Pinpoint the cell where the given text exists, returning its (X, Y) midpoint coordinate. 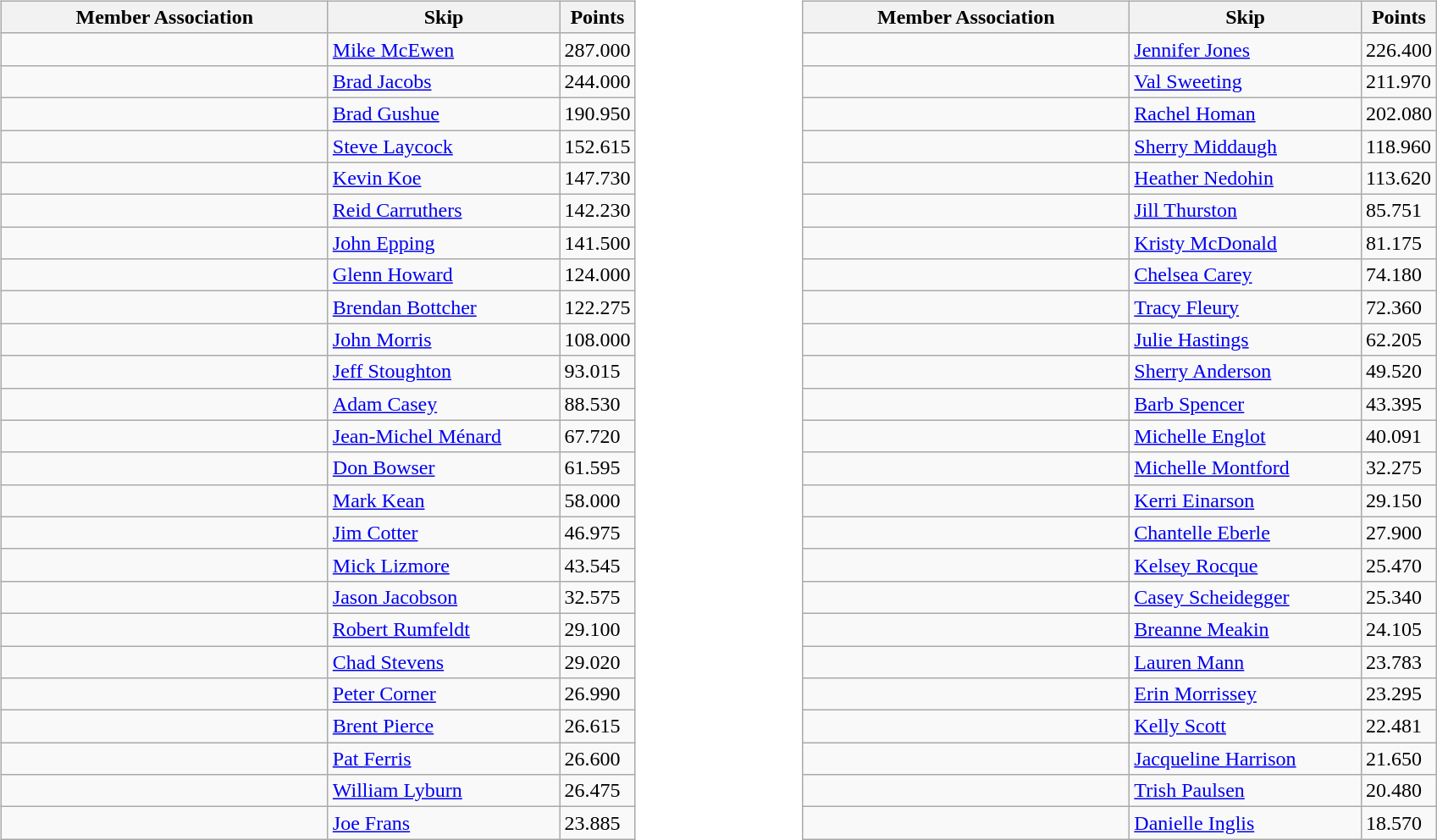
93.015 (598, 372)
29.150 (1399, 500)
Chad Stevens (444, 661)
Kerri Einarson (1246, 500)
61.595 (598, 468)
Jennifer Jones (1246, 49)
20.480 (1399, 791)
Jim Cotter (444, 533)
Kristy McDonald (1246, 243)
John Epping (444, 243)
Julie Hastings (1246, 340)
147.730 (598, 179)
Kevin Koe (444, 179)
26.990 (598, 694)
Danielle Inglis (1246, 823)
Glenn Howard (444, 275)
Don Bowser (444, 468)
244.000 (598, 81)
Tracy Fleury (1246, 307)
23.885 (598, 823)
118.960 (1399, 146)
Pat Ferris (444, 759)
142.230 (598, 211)
25.470 (1399, 565)
88.530 (598, 404)
Sherry Middaugh (1246, 146)
23.783 (1399, 661)
24.105 (1399, 629)
Kelly Scott (1246, 727)
152.615 (598, 146)
122.275 (598, 307)
John Morris (444, 340)
Erin Morrissey (1246, 694)
Joe Frans (444, 823)
Jean-Michel Ménard (444, 436)
Brad Jacobs (444, 81)
Sherry Anderson (1246, 372)
Mark Kean (444, 500)
Mick Lizmore (444, 565)
Kelsey Rocque (1246, 565)
226.400 (1399, 49)
26.615 (598, 727)
29.100 (598, 629)
141.500 (598, 243)
Barb Spencer (1246, 404)
Rachel Homan (1246, 113)
27.900 (1399, 533)
Brent Pierce (444, 727)
Lauren Mann (1246, 661)
Jill Thurston (1246, 211)
Heather Nedohin (1246, 179)
Trish Paulsen (1246, 791)
62.205 (1399, 340)
18.570 (1399, 823)
Michelle Englot (1246, 436)
Chantelle Eberle (1246, 533)
287.000 (598, 49)
Robert Rumfeldt (444, 629)
26.600 (598, 759)
Casey Scheidegger (1246, 597)
Jason Jacobson (444, 597)
22.481 (1399, 727)
43.545 (598, 565)
85.751 (1399, 211)
211.970 (1399, 81)
25.340 (1399, 597)
Brendan Bottcher (444, 307)
113.620 (1399, 179)
202.080 (1399, 113)
74.180 (1399, 275)
Peter Corner (444, 694)
40.091 (1399, 436)
72.360 (1399, 307)
46.975 (598, 533)
43.395 (1399, 404)
Val Sweeting (1246, 81)
Steve Laycock (444, 146)
108.000 (598, 340)
Adam Casey (444, 404)
26.475 (598, 791)
Jacqueline Harrison (1246, 759)
Michelle Montford (1246, 468)
Brad Gushue (444, 113)
Reid Carruthers (444, 211)
49.520 (1399, 372)
Chelsea Carey (1246, 275)
29.020 (598, 661)
Breanne Meakin (1246, 629)
190.950 (598, 113)
124.000 (598, 275)
21.650 (1399, 759)
58.000 (598, 500)
32.275 (1399, 468)
67.720 (598, 436)
23.295 (1399, 694)
Mike McEwen (444, 49)
William Lyburn (444, 791)
Jeff Stoughton (444, 372)
32.575 (598, 597)
81.175 (1399, 243)
